Return (X, Y) of the center of cell containing provided text 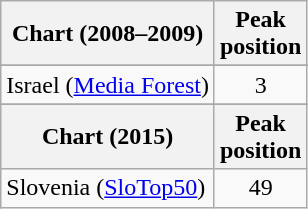
49 (260, 188)
Chart (2008–2009) (108, 34)
Chart (2015) (108, 136)
Slovenia (SloTop50) (108, 188)
3 (260, 85)
Israel (Media Forest) (108, 85)
